For the text-containing cell, return its midpoint in (X, Y) coordinate format. 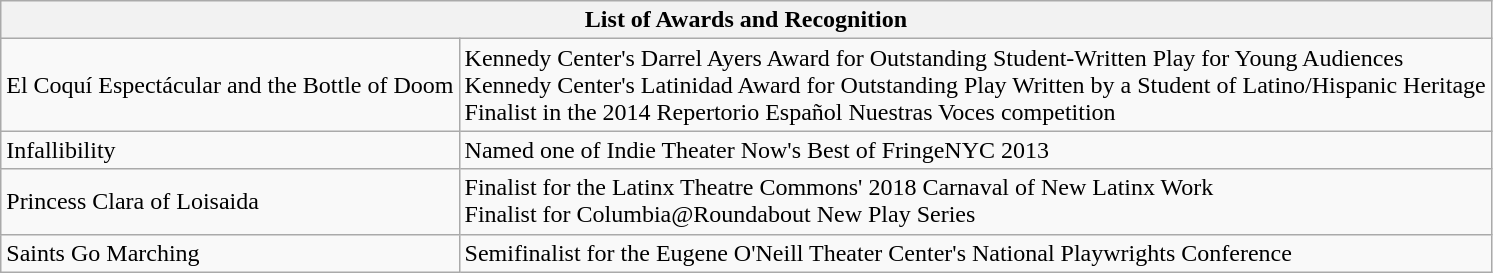
Saints Go Marching (230, 253)
Finalist for the Latinx Theatre Commons' 2018 Carnaval of New Latinx WorkFinalist for Columbia@Roundabout New Play Series (975, 202)
List of Awards and Recognition (746, 20)
El Coquí Espectácular and the Bottle of Doom (230, 85)
Semifinalist for the Eugene O'Neill Theater Center's National Playwrights Conference (975, 253)
Named one of Indie Theater Now's Best of FringeNYC 2013 (975, 150)
Princess Clara of Loisaida (230, 202)
Infallibility (230, 150)
